Return [X, Y] of the center of cell containing provided text 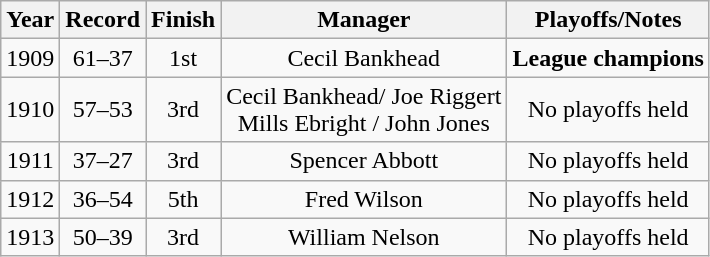
37–27 [103, 161]
5th [184, 199]
61–37 [103, 58]
57–53 [103, 110]
Cecil Bankhead [364, 58]
Spencer Abbott [364, 161]
Fred Wilson [364, 199]
50–39 [103, 237]
1910 [30, 110]
Finish [184, 20]
William Nelson [364, 237]
Manager [364, 20]
Record [103, 20]
Cecil Bankhead/ Joe Riggert Mills Ebright / John Jones [364, 110]
1st [184, 58]
1913 [30, 237]
1912 [30, 199]
1911 [30, 161]
36–54 [103, 199]
League champions [608, 58]
Playoffs/Notes [608, 20]
1909 [30, 58]
Year [30, 20]
